Provide the [X, Y] coordinate of the cell's center where the given text is located.  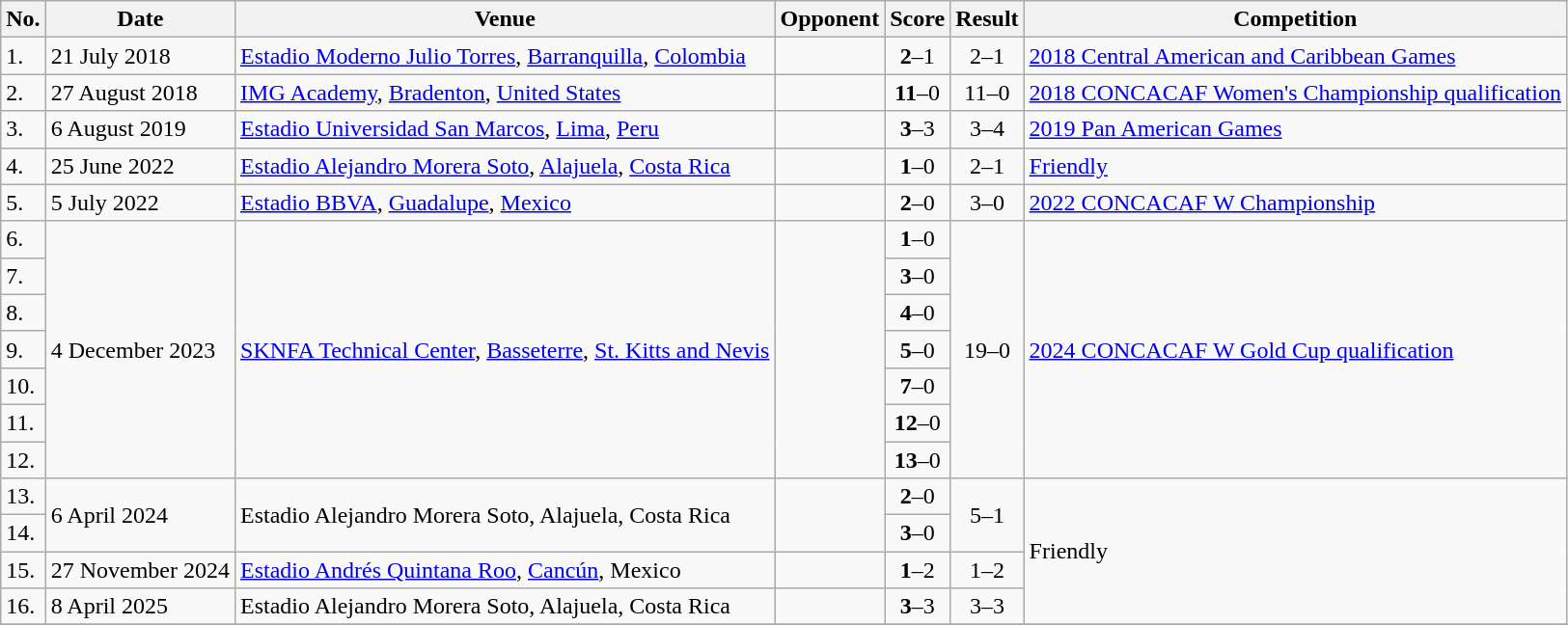
12. [23, 460]
13–0 [918, 460]
7. [23, 276]
27 November 2024 [140, 570]
10. [23, 386]
Venue [506, 19]
19–0 [987, 349]
Estadio Universidad San Marcos, Lima, Peru [506, 129]
7–0 [918, 386]
6 April 2024 [140, 515]
2018 CONCACAF Women's Championship qualification [1295, 93]
2. [23, 93]
11. [23, 422]
5–0 [918, 349]
Opponent [830, 19]
5. [23, 203]
1. [23, 56]
8. [23, 312]
IMG Academy, Bradenton, United States [506, 93]
2019 Pan American Games [1295, 129]
4. [23, 166]
Result [987, 19]
9. [23, 349]
2024 CONCACAF W Gold Cup qualification [1295, 349]
16. [23, 607]
21 July 2018 [140, 56]
8 April 2025 [140, 607]
12–0 [918, 422]
3. [23, 129]
Score [918, 19]
SKNFA Technical Center, Basseterre, St. Kitts and Nevis [506, 349]
6. [23, 239]
Date [140, 19]
25 June 2022 [140, 166]
27 August 2018 [140, 93]
2018 Central American and Caribbean Games [1295, 56]
4–0 [918, 312]
Competition [1295, 19]
Estadio Andrés Quintana Roo, Cancún, Mexico [506, 570]
4 December 2023 [140, 349]
14. [23, 533]
5 July 2022 [140, 203]
2022 CONCACAF W Championship [1295, 203]
6 August 2019 [140, 129]
Estadio Moderno Julio Torres, Barranquilla, Colombia [506, 56]
15. [23, 570]
5–1 [987, 515]
Estadio BBVA, Guadalupe, Mexico [506, 203]
No. [23, 19]
3–4 [987, 129]
13. [23, 497]
